From the cell containing the given text, extract its center point as (X, Y) coordinate. 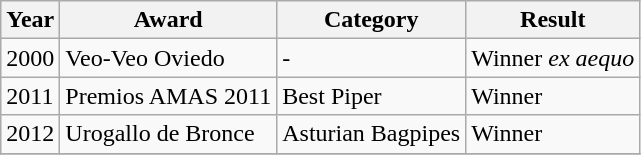
- (372, 58)
2011 (30, 96)
2000 (30, 58)
Veo-Veo Oviedo (168, 58)
Year (30, 20)
Premios AMAS 2011 (168, 96)
Category (372, 20)
Urogallo de Bronce (168, 134)
Result (553, 20)
Asturian Bagpipes (372, 134)
Best Piper (372, 96)
Award (168, 20)
2012 (30, 134)
Winner ex aequo (553, 58)
